Return (X, Y) of the center of cell containing provided text 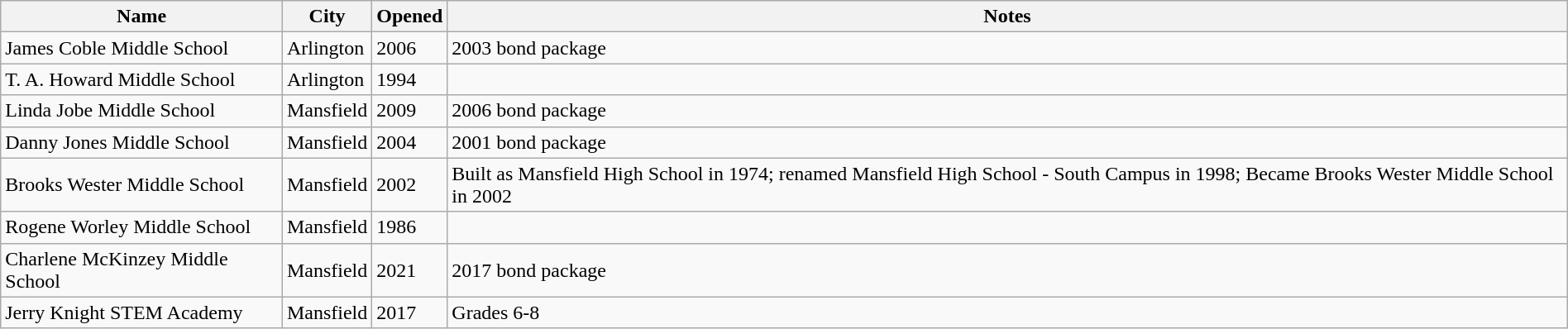
Opened (410, 17)
2001 bond package (1007, 142)
City (327, 17)
Built as Mansfield High School in 1974; renamed Mansfield High School - South Campus in 1998; Became Brooks Wester Middle School in 2002 (1007, 185)
Danny Jones Middle School (142, 142)
2003 bond package (1007, 48)
Grades 6-8 (1007, 312)
1986 (410, 227)
1994 (410, 79)
2017 (410, 312)
Brooks Wester Middle School (142, 185)
Jerry Knight STEM Academy (142, 312)
2004 (410, 142)
2021 (410, 269)
2006 (410, 48)
Charlene McKinzey Middle School (142, 269)
2017 bond package (1007, 269)
2002 (410, 185)
2006 bond package (1007, 111)
2009 (410, 111)
Name (142, 17)
Linda Jobe Middle School (142, 111)
T. A. Howard Middle School (142, 79)
Rogene Worley Middle School (142, 227)
James Coble Middle School (142, 48)
Notes (1007, 17)
